Detect which cell encompasses the target text, then output its [x, y] center coordinate. 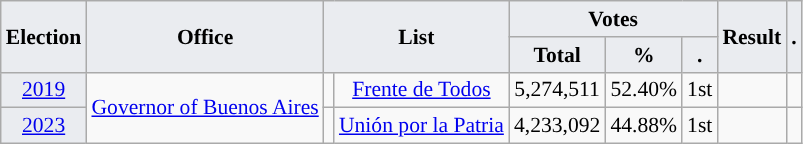
Election [44, 36]
2023 [44, 126]
44.88% [644, 126]
5,274,511 [557, 90]
52.40% [644, 90]
% [644, 55]
Governor of Buenos Aires [204, 108]
2019 [44, 90]
Result [752, 36]
List [416, 36]
Votes [613, 19]
Total [557, 55]
Frente de Todos [422, 90]
Office [204, 36]
4,233,092 [557, 126]
Unión por la Patria [422, 126]
